Return the (x, y) coordinate for the center point of the cell that contains the specified text.  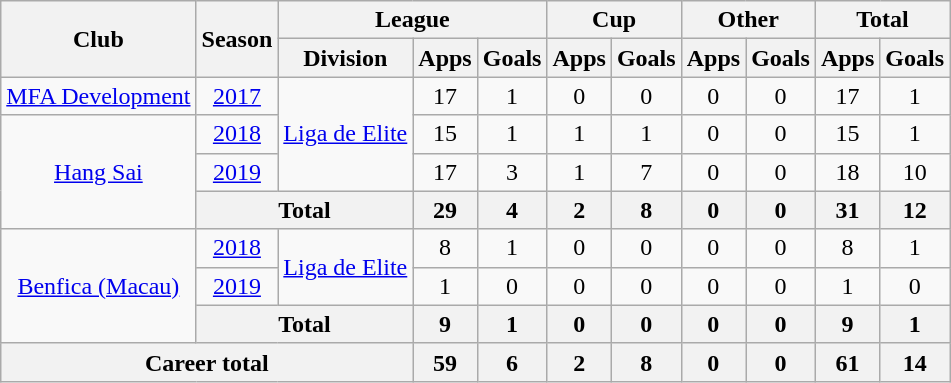
14 (915, 362)
Hang Sai (98, 172)
59 (445, 362)
18 (847, 172)
3 (512, 172)
29 (445, 210)
6 (512, 362)
Career total (207, 362)
31 (847, 210)
4 (512, 210)
10 (915, 172)
Cup (614, 20)
2017 (237, 96)
MFA Development (98, 96)
7 (646, 172)
12 (915, 210)
Other (748, 20)
Club (98, 39)
League (412, 20)
Benfica (Macau) (98, 286)
Division (346, 58)
Season (237, 39)
61 (847, 362)
